Return (X, Y) of the center of cell containing provided text 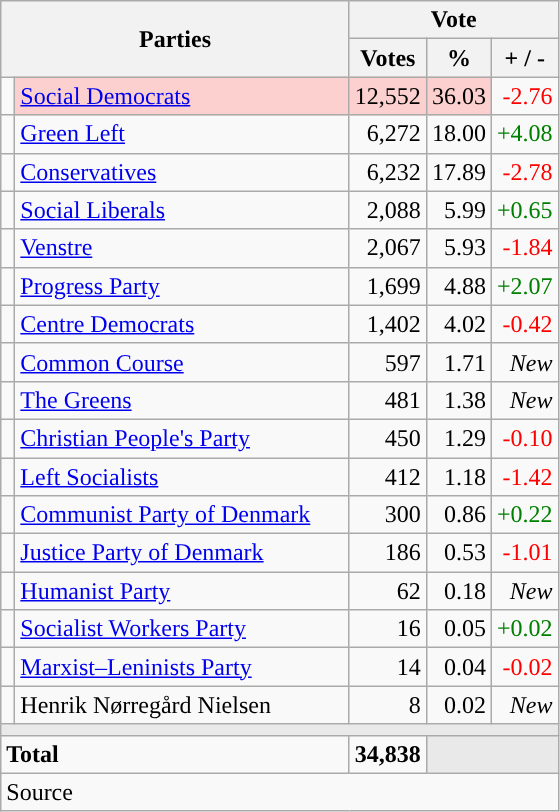
0.02 (458, 705)
481 (388, 400)
Centre Democrats (182, 324)
Total (176, 754)
4.88 (458, 286)
36.03 (458, 96)
Conservatives (182, 172)
6,232 (388, 172)
Social Liberals (182, 210)
Justice Party of Denmark (182, 553)
Henrik Nørregård Nielsen (182, 705)
186 (388, 553)
Venstre (182, 248)
-2.76 (524, 96)
1.18 (458, 477)
4.02 (458, 324)
5.93 (458, 248)
Source (280, 792)
412 (388, 477)
Green Left (182, 134)
-1.42 (524, 477)
+2.07 (524, 286)
-0.02 (524, 667)
1.71 (458, 362)
+0.02 (524, 629)
Common Course (182, 362)
16 (388, 629)
Humanist Party (182, 591)
0.53 (458, 553)
-0.42 (524, 324)
2,067 (388, 248)
% (458, 58)
Communist Party of Denmark (182, 515)
-2.78 (524, 172)
Votes (388, 58)
18.00 (458, 134)
1,699 (388, 286)
1,402 (388, 324)
Christian People's Party (182, 438)
5.99 (458, 210)
2,088 (388, 210)
0.04 (458, 667)
Vote (454, 20)
1.38 (458, 400)
6,272 (388, 134)
8 (388, 705)
62 (388, 591)
Marxist–Leninists Party (182, 667)
0.18 (458, 591)
-1.01 (524, 553)
0.05 (458, 629)
+0.22 (524, 515)
The Greens (182, 400)
300 (388, 515)
17.89 (458, 172)
Left Socialists (182, 477)
+4.08 (524, 134)
Parties (176, 39)
+0.65 (524, 210)
14 (388, 667)
-1.84 (524, 248)
12,552 (388, 96)
Social Democrats (182, 96)
34,838 (388, 754)
+ / - (524, 58)
450 (388, 438)
1.29 (458, 438)
0.86 (458, 515)
-0.10 (524, 438)
Progress Party (182, 286)
Socialist Workers Party (182, 629)
597 (388, 362)
